Detect which cell encompasses the target text, then output its (X, Y) center coordinate. 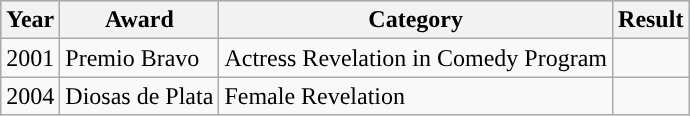
Premio Bravo (140, 58)
2004 (30, 96)
Award (140, 20)
Female Revelation (416, 96)
Category (416, 20)
Actress Revelation in Comedy Program (416, 58)
Year (30, 20)
Diosas de Plata (140, 96)
2001 (30, 58)
Result (651, 20)
